Search for the cell housing the specified text and yield its (X, Y) center coordinate. 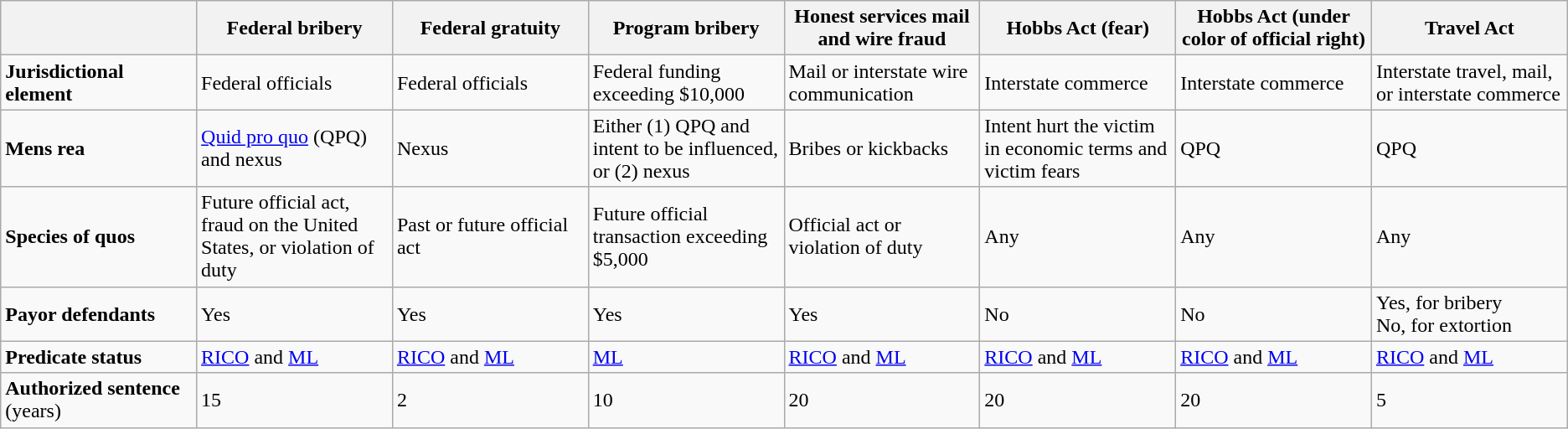
Bribes or kickbacks (882, 148)
Federal funding exceeding $10,000 (686, 82)
Predicate status (99, 357)
Quid pro quo (QPQ) and nexus (295, 148)
Jurisdictional element (99, 82)
Hobbs Act (under color of official right) (1274, 28)
Intent hurt the victim in economic terms and victim fears (1078, 148)
Federal gratuity (490, 28)
Hobbs Act (fear) (1078, 28)
Travel Act (1469, 28)
Species of quos (99, 236)
15 (295, 401)
Future official transaction exceeding $5,000 (686, 236)
Mens rea (99, 148)
Authorized sentence (years) (99, 401)
Nexus (490, 148)
Federal bribery (295, 28)
Official act or violation of duty (882, 236)
Future official act, fraud on the United States, or violation of duty (295, 236)
5 (1469, 401)
Program bribery (686, 28)
2 (490, 401)
Honest services mail and wire fraud (882, 28)
Past or future official act (490, 236)
ML (686, 357)
Either (1) QPQ and intent to be influenced, or (2) nexus (686, 148)
10 (686, 401)
Mail or interstate wire communication (882, 82)
Payor defendants (99, 313)
Yes, for briberyNo, for extortion (1469, 313)
Interstate travel, mail, or interstate commerce (1469, 82)
